Locate the cell with the specified text and output its (X, Y) center coordinate. 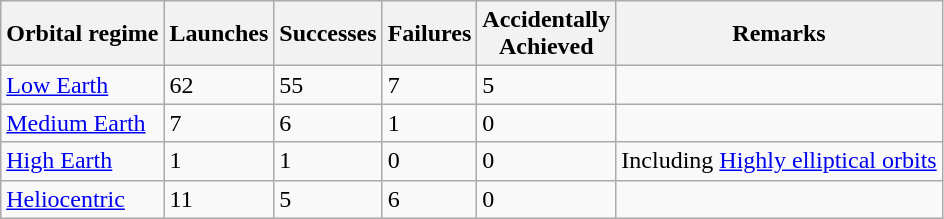
High Earth (82, 161)
Failures (430, 34)
Low Earth (82, 85)
11 (219, 199)
Orbital regime (82, 34)
AccidentallyAchieved (546, 34)
Medium Earth (82, 123)
Successes (328, 34)
Launches (219, 34)
Including Highly elliptical orbits (779, 161)
Remarks (779, 34)
Heliocentric (82, 199)
55 (328, 85)
62 (219, 85)
